Find where the given text appears and provide that cell's center as (x, y) coordinate. 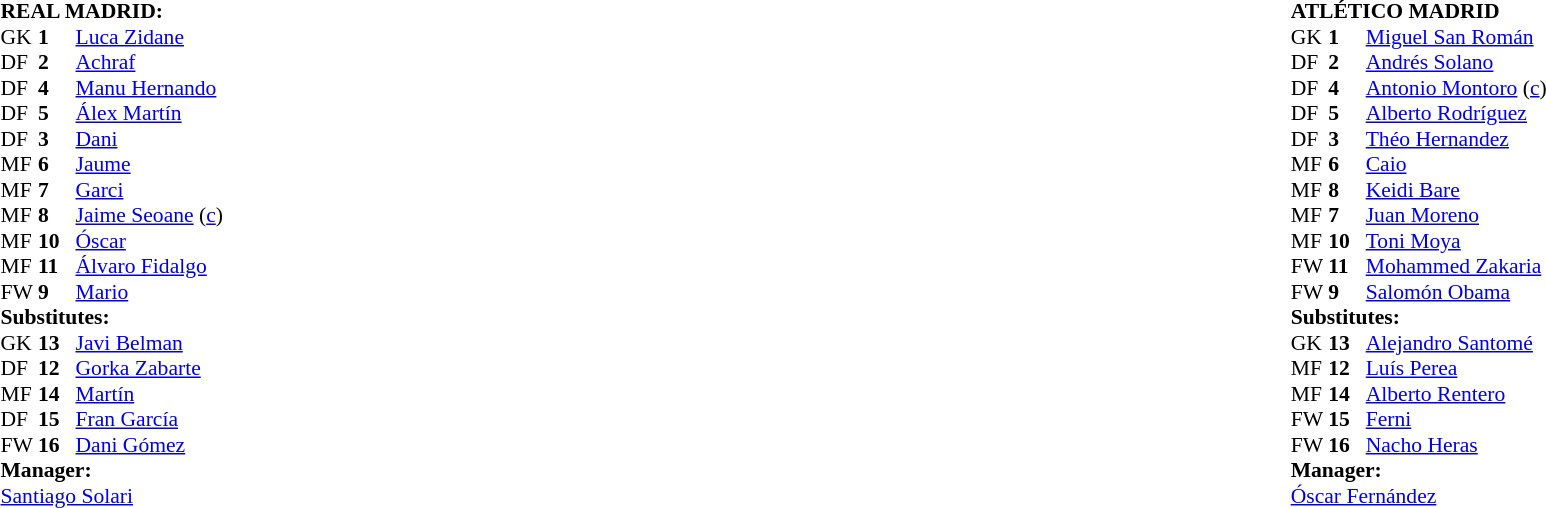
Jaime Seoane (c) (150, 215)
Óscar (150, 241)
Álex Martín (150, 113)
Luca Zidane (150, 37)
Javi Belman (150, 343)
Garci (150, 190)
Dani Gómez (150, 445)
Martín (150, 394)
Substitutes: (111, 317)
Álvaro Fidalgo (150, 267)
Dani (150, 139)
Gorka Zabarte (150, 369)
Mario (150, 292)
Fran García (150, 419)
Jaume (150, 165)
Manu Hernando (150, 88)
Achraf (150, 63)
